Extract the [X, Y] coordinate from the center of the cell holding the provided text.  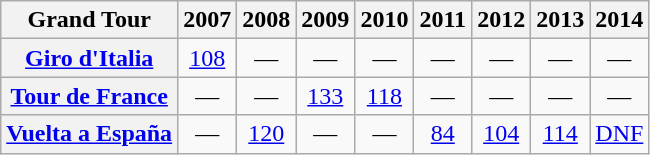
2011 [443, 20]
108 [208, 58]
133 [326, 96]
2012 [502, 20]
84 [443, 134]
2013 [560, 20]
Giro d'Italia [90, 58]
DNF [620, 134]
114 [560, 134]
120 [266, 134]
Tour de France [90, 96]
2007 [208, 20]
118 [384, 96]
Grand Tour [90, 20]
2008 [266, 20]
Vuelta a España [90, 134]
2010 [384, 20]
2014 [620, 20]
104 [502, 134]
2009 [326, 20]
